For the text-containing cell, return its midpoint in [x, y] coordinate format. 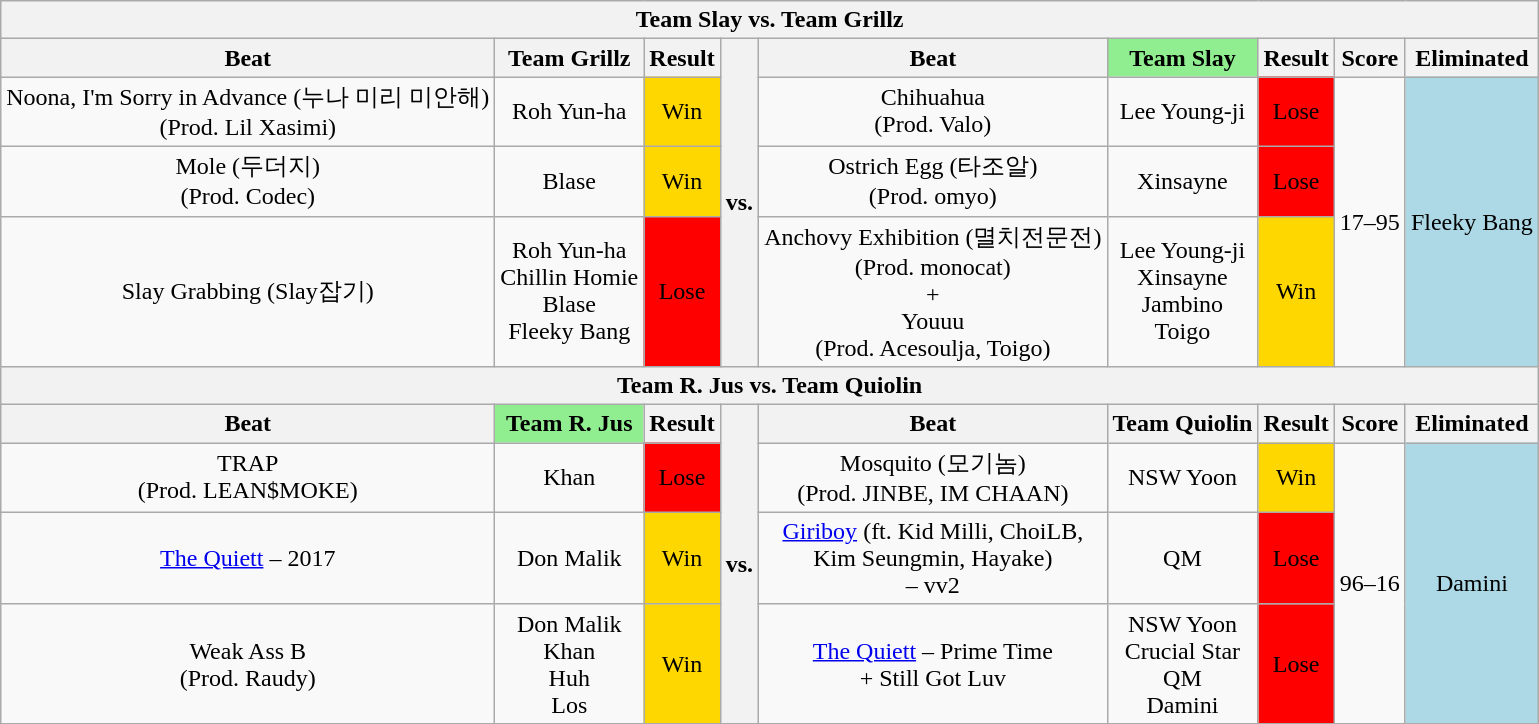
NSW Yoon Crucial Star QM Damini [1182, 664]
Don Malik Khan Huh Los [570, 664]
Lee Young-ji Xinsayne Jambino Toigo [1182, 292]
Lee Young-ji [1182, 112]
Damini [1472, 584]
Khan [570, 478]
Team Slay vs. Team Grillz [770, 20]
Weak Ass B (Prod. Raudy) [248, 664]
Fleeky Bang [1472, 222]
TRAP (Prod. LEAN$MOKE) [248, 478]
Roh Yun-ha [570, 112]
Ostrich Egg (타조알) (Prod. omyo) [933, 181]
Team Slay [1182, 58]
Don Malik [570, 558]
Xinsayne [1182, 181]
The Quiett – 2017 [248, 558]
Team Quiolin [1182, 424]
The Quiett – Prime Time + Still Got Luv [933, 664]
17–95 [1370, 222]
Blase [570, 181]
Team R. Jus [570, 424]
Slay Grabbing (Slay잡기) [248, 292]
Mole (두더지) (Prod. Codec) [248, 181]
QM [1182, 558]
Giriboy (ft. Kid Milli, ChoiLB, Kim Seungmin, Hayake) – vv2 [933, 558]
Team Grillz [570, 58]
Anchovy Exhibition (멸치전문전) (Prod. monocat) + Youuu (Prod. Acesoulja, Toigo) [933, 292]
Chihuahua (Prod. Valo) [933, 112]
Mosquito (모기놈) (Prod. JINBE, IM CHAAN) [933, 478]
Team R. Jus vs. Team Quiolin [770, 386]
Noona, I'm Sorry in Advance (누나 미리 미안해) (Prod. Lil Xasimi) [248, 112]
NSW Yoon [1182, 478]
Roh Yun-haChillin HomieBlaseFleeky Bang [570, 292]
96–16 [1370, 584]
